Return [X, Y] of the center of cell containing provided text 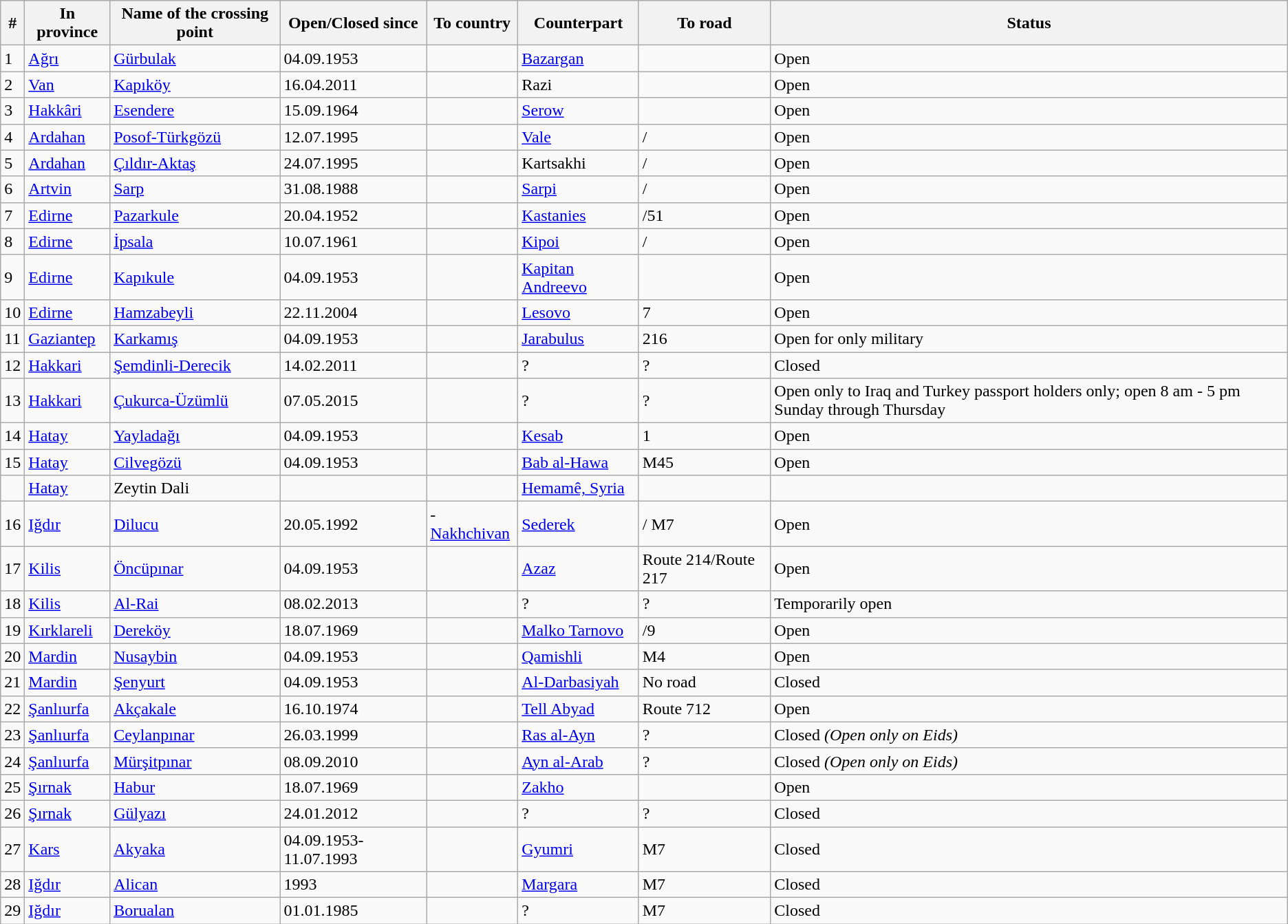
Gülyazı [195, 813]
Habur [195, 787]
Ağrı [67, 58]
Kırklareli [67, 630]
Şenyurt [195, 683]
Gaziantep [67, 339]
Borualan [195, 911]
Pazarkule [195, 215]
6 [12, 189]
/9 [705, 630]
Çıldır-Aktaş [195, 163]
25 [12, 787]
04.09.1953-11.07.1993 [354, 849]
/51 [705, 215]
/ M7 [705, 524]
M4 [705, 656]
Kipoi [579, 241]
14 [12, 436]
26.03.1999 [354, 735]
29 [12, 911]
Azaz [579, 568]
Serow [579, 111]
Gürbulak [195, 58]
12 [12, 365]
01.01.1985 [354, 911]
19 [12, 630]
9 [12, 277]
15 [12, 462]
21 [12, 683]
28 [12, 885]
Route 712 [705, 709]
Ayn al-Arab [579, 761]
31.08.1988 [354, 189]
Route 214/Route 217 [705, 568]
Kapıkule [195, 277]
4 [12, 137]
-Nakhchivan [472, 524]
Akçakale [195, 709]
Yayladağı [195, 436]
8 [12, 241]
11 [12, 339]
27 [12, 849]
Hakkâri [67, 111]
In province [67, 23]
16.04.2011 [354, 85]
Bazargan [579, 58]
Cilvegözü [195, 462]
18 [12, 604]
Vale [579, 137]
Dilucu [195, 524]
Name of the crossing point [195, 23]
24.01.2012 [354, 813]
Sarp [195, 189]
Zeytin Dali [195, 488]
22.11.2004 [354, 312]
# [12, 23]
To country [472, 23]
Status [1029, 23]
13 [12, 400]
08.09.2010 [354, 761]
Open for only military [1029, 339]
Hamzabeyli [195, 312]
Kapitan Andreevo [579, 277]
Karkamış [195, 339]
No road [705, 683]
Posof-Türkgözü [195, 137]
İpsala [195, 241]
16.10.1974 [354, 709]
5 [12, 163]
24 [12, 761]
07.05.2015 [354, 400]
Hemamê, Syria [579, 488]
Sederek [579, 524]
10 [12, 312]
Akyaka [195, 849]
22 [12, 709]
Nusaybin [195, 656]
Artvin [67, 189]
Kars [67, 849]
14.02.2011 [354, 365]
Razi [579, 85]
Alican [195, 885]
20.04.1952 [354, 215]
Ceylanpınar [195, 735]
Kesab [579, 436]
20 [12, 656]
17 [12, 568]
Al-Darbasiyah [579, 683]
20.05.1992 [354, 524]
1993 [354, 885]
Bab al-Hawa [579, 462]
Çukurca-Üzümlü [195, 400]
16 [12, 524]
3 [12, 111]
Jarabulus [579, 339]
15.09.1964 [354, 111]
23 [12, 735]
Temporarily open [1029, 604]
Zakho [579, 787]
Qamishli [579, 656]
08.02.2013 [354, 604]
Lesovo [579, 312]
Open/Closed since [354, 23]
Kastanies [579, 215]
Kapıköy [195, 85]
216 [705, 339]
Gyumri [579, 849]
Counterpart [579, 23]
Open only to Iraq and Turkey passport holders only; open 8 am - 5 pm Sunday through Thursday [1029, 400]
M45 [705, 462]
Margara [579, 885]
Öncüpınar [195, 568]
Şemdinli-Derecik [195, 365]
24.07.1995 [354, 163]
To road [705, 23]
10.07.1961 [354, 241]
Kartsakhi [579, 163]
12.07.1995 [354, 137]
Van [67, 85]
Sarpi [579, 189]
26 [12, 813]
Esendere [195, 111]
2 [12, 85]
Mürşitpınar [195, 761]
Malko Tarnovo [579, 630]
Al-Rai [195, 604]
Tell Abyad [579, 709]
Ras al-Ayn [579, 735]
Dereköy [195, 630]
